Identify which cell holds the provided text, then report its (x, y) central coordinate. 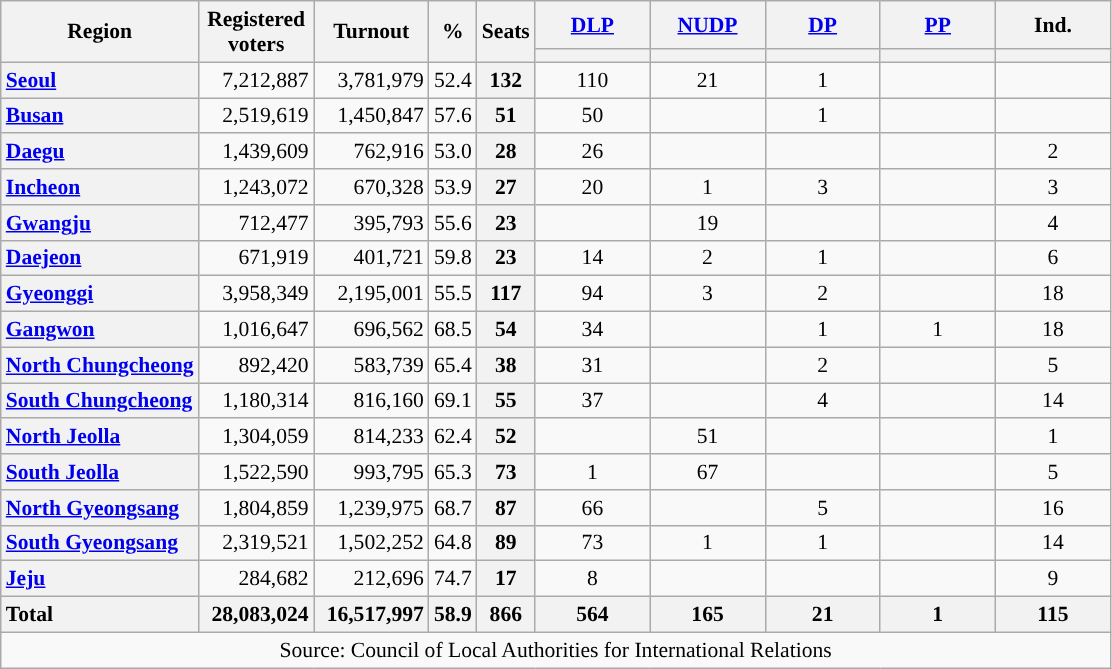
50 (592, 116)
19 (708, 223)
38 (506, 365)
% (453, 32)
Seoul (100, 80)
401,721 (372, 258)
1,243,072 (256, 187)
DLP (592, 25)
1,450,847 (372, 116)
55 (506, 401)
2,519,619 (256, 116)
16 (1052, 508)
64.8 (453, 543)
1,804,859 (256, 508)
26 (592, 152)
55.5 (453, 294)
892,420 (256, 365)
8 (592, 579)
Region (100, 32)
712,477 (256, 223)
94 (592, 294)
Busan (100, 116)
564 (592, 615)
34 (592, 330)
762,916 (372, 152)
1,304,059 (256, 437)
65.4 (453, 365)
1,439,609 (256, 152)
866 (506, 615)
Incheon (100, 187)
66 (592, 508)
55.6 (453, 223)
Gwangju (100, 223)
58.9 (453, 615)
68.5 (453, 330)
87 (506, 508)
2,319,521 (256, 543)
Registered voters (256, 32)
3,958,349 (256, 294)
1,502,252 (372, 543)
16,517,997 (372, 615)
132 (506, 80)
2,195,001 (372, 294)
1,180,314 (256, 401)
South Jeolla (100, 472)
PP (938, 25)
6 (1052, 258)
South Chungcheong (100, 401)
583,739 (372, 365)
Jeju (100, 579)
31 (592, 365)
74.7 (453, 579)
816,160 (372, 401)
165 (708, 615)
Ind. (1052, 25)
DP (822, 25)
814,233 (372, 437)
NUDP (708, 25)
62.4 (453, 437)
17 (506, 579)
110 (592, 80)
59.8 (453, 258)
68.7 (453, 508)
North Jeolla (100, 437)
28,083,024 (256, 615)
67 (708, 472)
3,781,979 (372, 80)
1,239,975 (372, 508)
28 (506, 152)
37 (592, 401)
52 (506, 437)
57.6 (453, 116)
69.1 (453, 401)
284,682 (256, 579)
27 (506, 187)
Total (100, 615)
20 (592, 187)
Source: Council of Local Authorities for International Relations (556, 650)
Turnout (372, 32)
53.0 (453, 152)
North Gyeongsang (100, 508)
89 (506, 543)
993,795 (372, 472)
671,919 (256, 258)
Gangwon (100, 330)
North Chungcheong (100, 365)
1,016,647 (256, 330)
117 (506, 294)
Gyeonggi (100, 294)
65.3 (453, 472)
670,328 (372, 187)
Daejeon (100, 258)
South Gyeongsang (100, 543)
53.9 (453, 187)
115 (1052, 615)
212,696 (372, 579)
7,212,887 (256, 80)
696,562 (372, 330)
54 (506, 330)
395,793 (372, 223)
Daegu (100, 152)
52.4 (453, 80)
9 (1052, 579)
1,522,590 (256, 472)
Seats (506, 32)
